Find where the given text appears and provide that cell's center as [X, Y] coordinate. 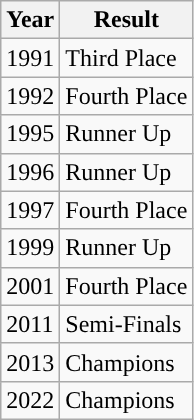
1996 [30, 172]
1999 [30, 248]
Third Place [126, 58]
2022 [30, 400]
2011 [30, 324]
Result [126, 20]
2001 [30, 286]
2013 [30, 362]
1995 [30, 134]
Semi-Finals [126, 324]
1992 [30, 96]
1991 [30, 58]
1997 [30, 210]
Year [30, 20]
